Extract the (X, Y) coordinate from the center of the cell holding the provided text.  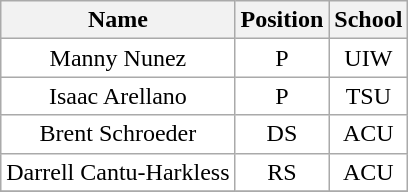
Darrell Cantu-Harkless (118, 172)
TSU (368, 96)
Isaac Arellano (118, 96)
Position (282, 20)
DS (282, 134)
RS (282, 172)
Brent Schroeder (118, 134)
Name (118, 20)
School (368, 20)
Manny Nunez (118, 58)
UIW (368, 58)
